Scan for the cell matching the given text and deliver its (x, y) coordinate at center. 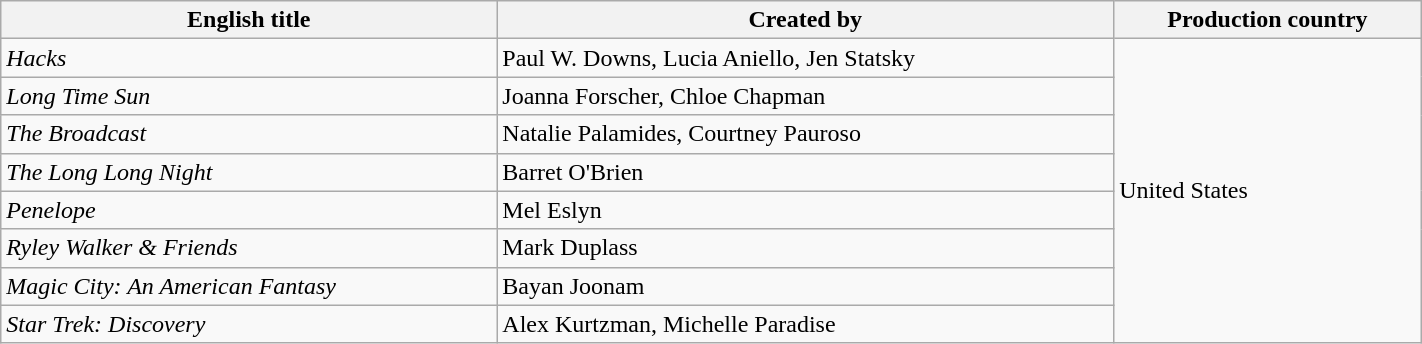
Joanna Forscher, Chloe Chapman (806, 96)
Long Time Sun (249, 96)
Natalie Palamides, Courtney Pauroso (806, 134)
Star Trek: Discovery (249, 324)
Alex Kurtzman, Michelle Paradise (806, 324)
United States (1268, 191)
Created by (806, 20)
Hacks (249, 58)
Paul W. Downs, Lucia Aniello, Jen Statsky (806, 58)
Penelope (249, 210)
Mark Duplass (806, 248)
The Long Long Night (249, 172)
Bayan Joonam (806, 286)
English title (249, 20)
Magic City: An American Fantasy (249, 286)
The Broadcast (249, 134)
Ryley Walker & Friends (249, 248)
Production country (1268, 20)
Barret O'Brien (806, 172)
Mel Eslyn (806, 210)
